For the text-containing cell, return its midpoint in (x, y) coordinate format. 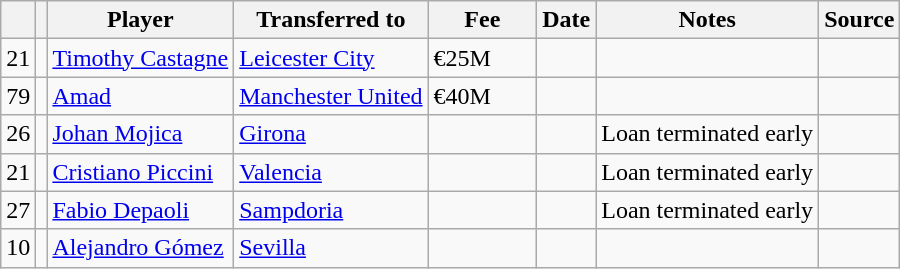
Sevilla (331, 248)
Girona (331, 134)
26 (18, 134)
Timothy Castagne (140, 58)
Amad (140, 96)
Fabio Depaoli (140, 210)
Source (860, 20)
Notes (708, 20)
Date (566, 20)
€40M (482, 96)
79 (18, 96)
Valencia (331, 172)
Alejandro Gómez (140, 248)
10 (18, 248)
Sampdoria (331, 210)
Player (140, 20)
Cristiano Piccini (140, 172)
Johan Mojica (140, 134)
27 (18, 210)
Leicester City (331, 58)
Transferred to (331, 20)
Manchester United (331, 96)
Fee (482, 20)
€25M (482, 58)
